Detect which cell encompasses the target text, then output its [x, y] center coordinate. 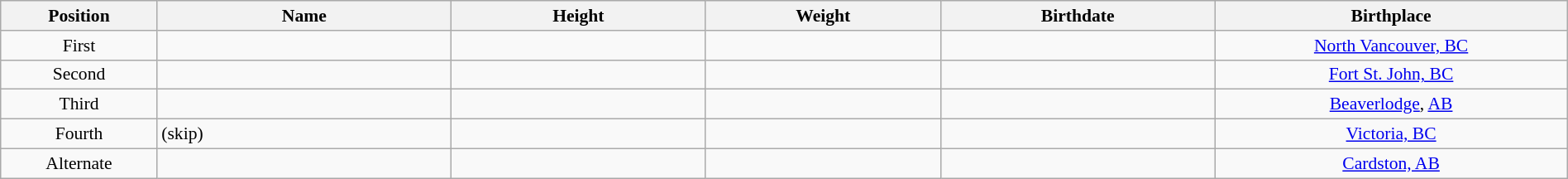
North Vancouver, BC [1391, 46]
(skip) [304, 134]
Position [79, 16]
Fort St. John, BC [1391, 75]
Birthdate [1078, 16]
Second [79, 75]
Victoria, BC [1391, 134]
Alternate [79, 163]
Weight [823, 16]
Beaverlodge, AB [1391, 104]
Birthplace [1391, 16]
Third [79, 104]
Fourth [79, 134]
Cardston, AB [1391, 163]
First [79, 46]
Height [578, 16]
Name [304, 16]
